Determine the (x, y) coordinate at the center of the cell enclosing the given text.  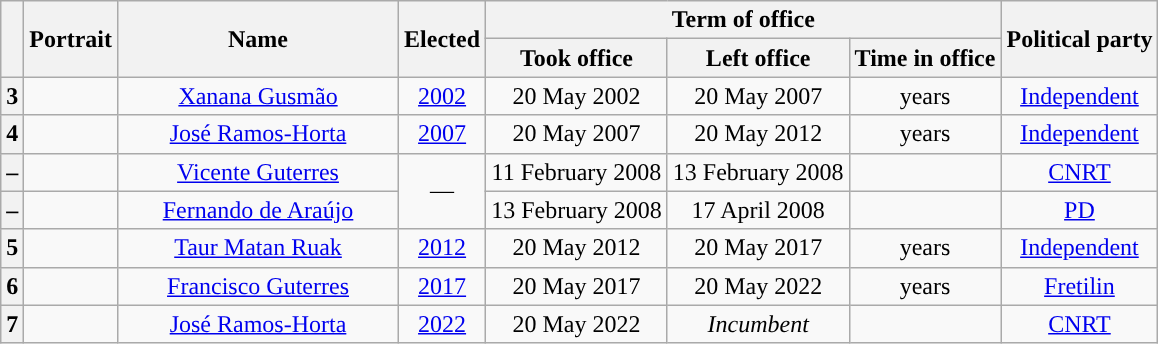
11 February 2008 (577, 172)
5 (12, 248)
Incumbent (758, 324)
6 (12, 286)
2007 (442, 134)
Elected (442, 39)
2017 (442, 286)
Left office (758, 58)
Name (258, 39)
Xanana Gusmão (258, 96)
Political party (1080, 39)
Time in office (925, 58)
2022 (442, 324)
Took office (577, 58)
Portrait (71, 39)
17 April 2008 (758, 210)
Taur Matan Ruak (258, 248)
Francisco Guterres (258, 286)
Fretilin (1080, 286)
2012 (442, 248)
4 (12, 134)
7 (12, 324)
— (442, 191)
20 May 2002 (577, 96)
Term of office (744, 20)
Fernando de Araújo (258, 210)
PD (1080, 210)
3 (12, 96)
2002 (442, 96)
Vicente Guterres (258, 172)
